Search for the cell housing the specified text and yield its [x, y] center coordinate. 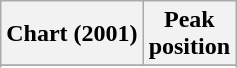
Chart (2001) [72, 34]
Peakposition [189, 34]
